Find where the given text appears and provide that cell's center as (x, y) coordinate. 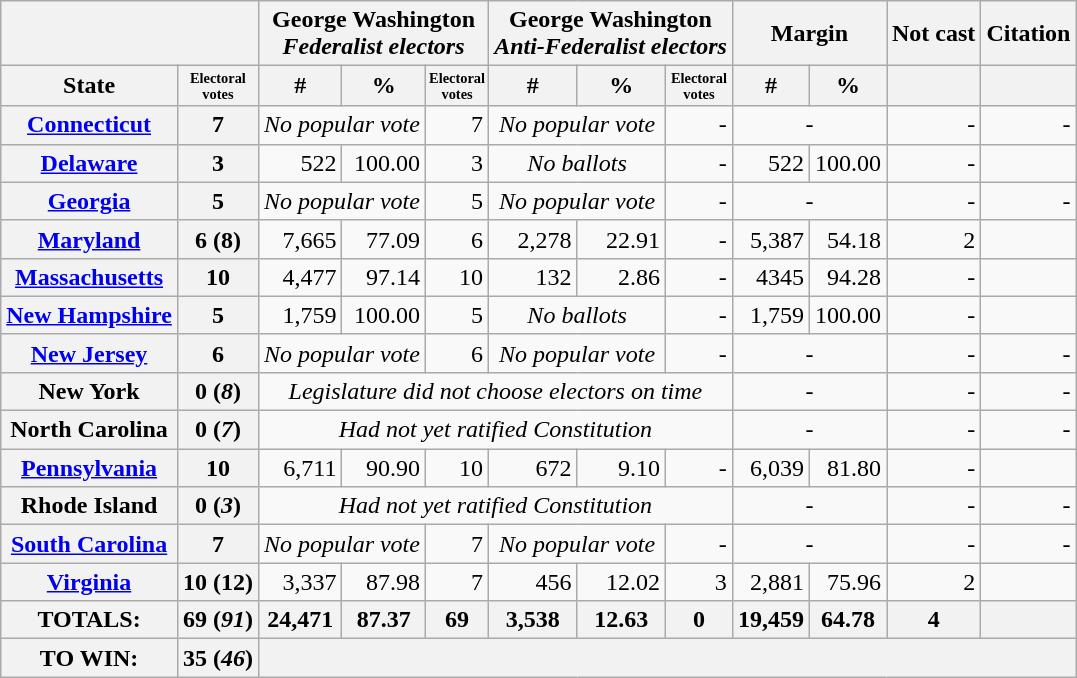
Legislature did not choose electors on time (495, 391)
456 (533, 582)
George WashingtonFederalist electors (373, 34)
132 (533, 277)
Virginia (90, 582)
TO WIN: (90, 658)
New York (90, 391)
4345 (770, 277)
Not cast (933, 34)
Citation (1028, 34)
0 (7) (218, 430)
6 (8) (218, 239)
69 (91) (218, 620)
Delaware (90, 163)
64.78 (848, 620)
87.37 (384, 620)
87.98 (384, 582)
10 (12) (218, 582)
0 (3) (218, 506)
2.86 (621, 277)
Rhode Island (90, 506)
97.14 (384, 277)
Connecticut (90, 125)
4 (933, 620)
Maryland (90, 239)
7,665 (300, 239)
6,711 (300, 468)
35 (46) (218, 658)
George WashingtonAnti-Federalist electors (611, 34)
New Jersey (90, 353)
24,471 (300, 620)
Georgia (90, 201)
75.96 (848, 582)
Margin (809, 34)
77.09 (384, 239)
0 (698, 620)
TOTALS: (90, 620)
19,459 (770, 620)
North Carolina (90, 430)
3,337 (300, 582)
94.28 (848, 277)
22.91 (621, 239)
2,881 (770, 582)
3,538 (533, 620)
South Carolina (90, 544)
New Hampshire (90, 315)
2,278 (533, 239)
9.10 (621, 468)
12.63 (621, 620)
Pennsylvania (90, 468)
90.90 (384, 468)
12.02 (621, 582)
0 (8) (218, 391)
69 (456, 620)
672 (533, 468)
4,477 (300, 277)
54.18 (848, 239)
81.80 (848, 468)
6,039 (770, 468)
5,387 (770, 239)
Massachusetts (90, 277)
State (90, 86)
